For the text-containing cell, return its midpoint in (X, Y) coordinate format. 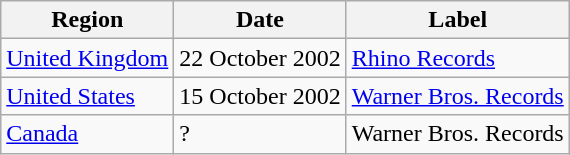
? (260, 134)
Rhino Records (458, 58)
Canada (88, 134)
22 October 2002 (260, 58)
United States (88, 96)
United Kingdom (88, 58)
Region (88, 20)
Label (458, 20)
15 October 2002 (260, 96)
Date (260, 20)
